Identify which cell holds the provided text, then report its [X, Y] central coordinate. 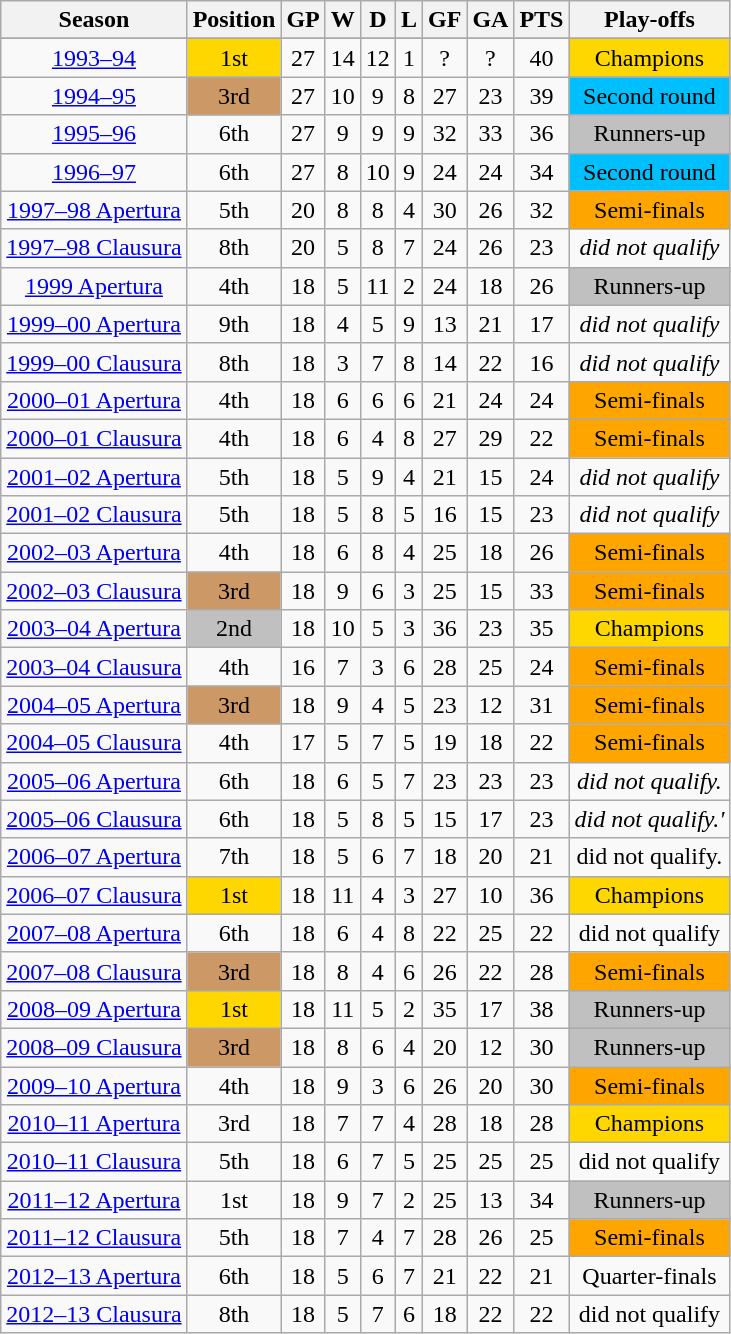
2000–01 Apertura [94, 400]
38 [542, 1009]
2005–06 Clausura [94, 819]
GF [444, 20]
1999–00 Clausura [94, 362]
2007–08 Apertura [94, 933]
9th [234, 324]
1994–95 [94, 96]
2006–07 Apertura [94, 857]
1999 Apertura [94, 286]
2002–03 Clausura [94, 591]
19 [444, 743]
W [342, 20]
2001–02 Apertura [94, 477]
1999–00 Apertura [94, 324]
Position [234, 20]
1997–98 Clausura [94, 248]
2004–05 Apertura [94, 705]
2006–07 Clausura [94, 895]
2003–04 Apertura [94, 629]
2010–11 Apertura [94, 1124]
2000–01 Clausura [94, 438]
PTS [542, 20]
1995–96 [94, 134]
2007–08 Clausura [94, 971]
7th [234, 857]
2012–13 Apertura [94, 1276]
2010–11 Clausura [94, 1162]
D [378, 20]
Season [94, 20]
39 [542, 96]
2nd [234, 629]
1 [408, 58]
2002–03 Apertura [94, 553]
1996–97 [94, 172]
2011–12 Apertura [94, 1200]
1993–94 [94, 58]
L [408, 20]
2011–12 Clausura [94, 1238]
40 [542, 58]
2001–02 Clausura [94, 515]
2012–13 Clausura [94, 1314]
Quarter-finals [650, 1276]
2004–05 Clausura [94, 743]
31 [542, 705]
29 [490, 438]
did not qualify.' [650, 819]
2003–04 Clausura [94, 667]
Play-offs [650, 20]
GP [303, 20]
1997–98 Apertura [94, 210]
GA [490, 20]
2008–09 Apertura [94, 1009]
2005–06 Apertura [94, 781]
2009–10 Apertura [94, 1085]
2008–09 Clausura [94, 1047]
